Scan for the cell matching the given text and deliver its [X, Y] coordinate at center. 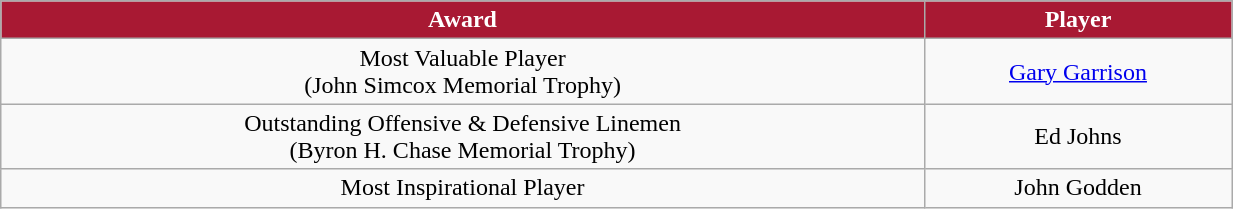
Ed Johns [1078, 136]
Award [463, 20]
Gary Garrison [1078, 72]
Most Valuable Player(John Simcox Memorial Trophy) [463, 72]
Player [1078, 20]
John Godden [1078, 188]
Outstanding Offensive & Defensive Linemen(Byron H. Chase Memorial Trophy) [463, 136]
Most Inspirational Player [463, 188]
